Pinpoint the cell where the given text exists, returning its [X, Y] midpoint coordinate. 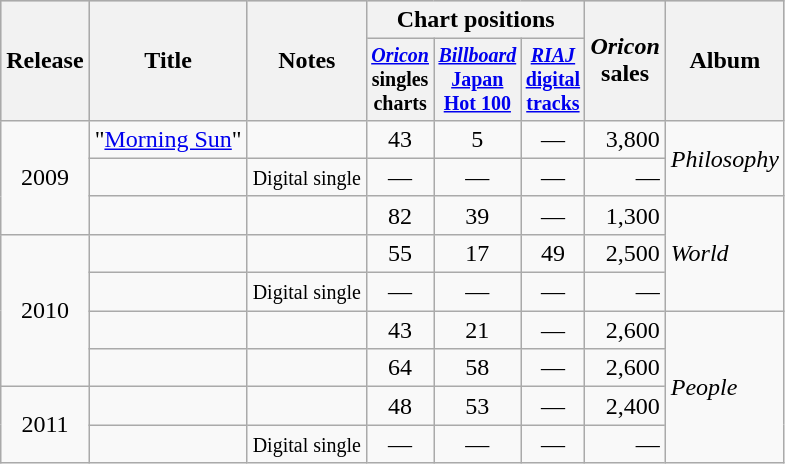
82 [400, 215]
Title [168, 61]
21 [478, 330]
People [724, 387]
2010 [45, 310]
1,300 [625, 215]
64 [400, 368]
Oriconsales [625, 61]
Philosophy [724, 158]
"Morning Sun" [168, 139]
2,400 [625, 406]
3,800 [625, 139]
55 [400, 253]
Notes [306, 61]
2,500 [625, 253]
World [724, 253]
2011 [45, 425]
5 [478, 139]
58 [478, 368]
RIAJ digital tracks [553, 80]
Oricon singles charts [400, 80]
49 [553, 253]
Album [724, 61]
Billboard Japan Hot 100 [478, 80]
Chart positions [475, 20]
39 [478, 215]
53 [478, 406]
2009 [45, 177]
17 [478, 253]
48 [400, 406]
Release [45, 61]
